For the text-containing cell, return its midpoint in (X, Y) coordinate format. 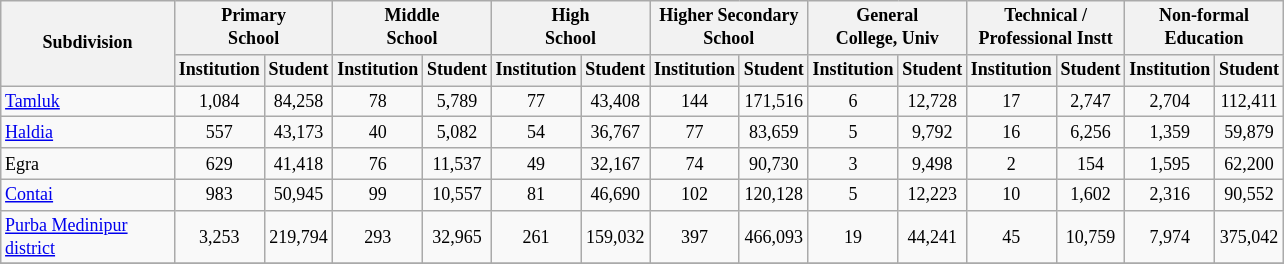
159,032 (616, 237)
19 (853, 237)
983 (219, 194)
557 (219, 132)
GeneralCollege, Univ (887, 28)
32,167 (616, 164)
6 (853, 102)
1,602 (1090, 194)
2 (1011, 164)
375,042 (1250, 237)
76 (378, 164)
PrimarySchool (253, 28)
5,789 (458, 102)
102 (695, 194)
78 (378, 102)
81 (536, 194)
46,690 (616, 194)
10,759 (1090, 237)
10,557 (458, 194)
397 (695, 237)
629 (219, 164)
43,408 (616, 102)
171,516 (774, 102)
7,974 (1170, 237)
2,747 (1090, 102)
17 (1011, 102)
90,730 (774, 164)
10 (1011, 194)
Non-formalEducation (1204, 28)
1,084 (219, 102)
9,498 (932, 164)
144 (695, 102)
62,200 (1250, 164)
59,879 (1250, 132)
Higher SecondarySchool (729, 28)
1,359 (1170, 132)
16 (1011, 132)
32,965 (458, 237)
43,173 (298, 132)
84,258 (298, 102)
3 (853, 164)
Purba Medinipur district (88, 237)
112,411 (1250, 102)
41,418 (298, 164)
12,728 (932, 102)
Haldia (88, 132)
5,082 (458, 132)
40 (378, 132)
3,253 (219, 237)
44,241 (932, 237)
99 (378, 194)
6,256 (1090, 132)
Contai (88, 194)
45 (1011, 237)
261 (536, 237)
11,537 (458, 164)
2,316 (1170, 194)
36,767 (616, 132)
466,093 (774, 237)
Egra (88, 164)
MiddleSchool (412, 28)
Technical /Professional Instt (1045, 28)
154 (1090, 164)
Subdivision (88, 44)
49 (536, 164)
219,794 (298, 237)
83,659 (774, 132)
9,792 (932, 132)
2,704 (1170, 102)
120,128 (774, 194)
Tamluk (88, 102)
54 (536, 132)
HighSchool (570, 28)
74 (695, 164)
293 (378, 237)
12,223 (932, 194)
50,945 (298, 194)
1,595 (1170, 164)
90,552 (1250, 194)
